From the cell containing the given text, extract its center point as [x, y] coordinate. 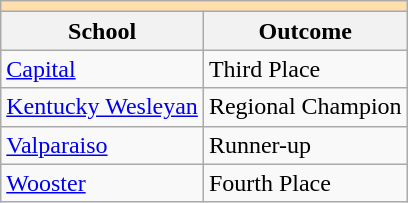
Runner-up [305, 145]
Third Place [305, 69]
Capital [102, 69]
Fourth Place [305, 183]
Outcome [305, 31]
Wooster [102, 183]
Kentucky Wesleyan [102, 107]
Valparaiso [102, 145]
Regional Champion [305, 107]
School [102, 31]
